Provide the (X, Y) coordinate of the cell's center where the given text is located.  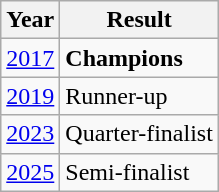
2017 (30, 58)
Year (30, 20)
Quarter-finalist (140, 134)
Champions (140, 58)
2023 (30, 134)
2019 (30, 96)
Semi-finalist (140, 172)
Result (140, 20)
2025 (30, 172)
Runner-up (140, 96)
